From the cell containing the given text, extract its center point as (x, y) coordinate. 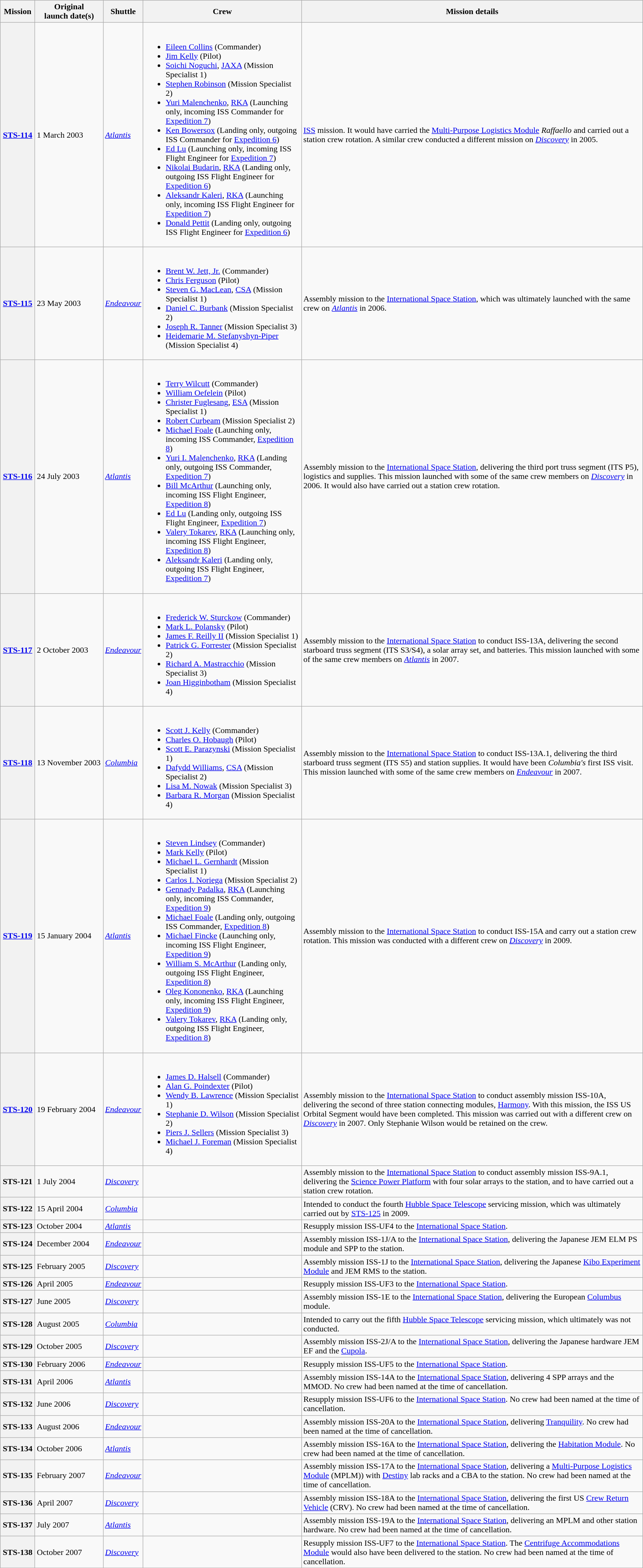
STS-127 (18, 1302)
August 2006 (69, 1426)
STS-129 (18, 1347)
STS-116 (18, 477)
STS-126 (18, 1284)
STS-124 (18, 1244)
STS-135 (18, 1476)
Mission (18, 12)
February 2007 (69, 1476)
Resupply mission ISS-UF6 to the International Space Station. No crew had been named at the time of cancellation. (472, 1404)
19 February 2004 (69, 1109)
STS-120 (18, 1109)
STS-136 (18, 1502)
Resupply mission ISS-UF3 to the International Space Station. (472, 1284)
Assembly mission ISS-1J/A to the International Space Station, delivering the Japanese JEM ELM PS module and SPP to the station. (472, 1244)
15 January 2004 (69, 936)
Shuttle (123, 12)
Assembly mission ISS-16A to the International Space Station, delivering the Habitation Module. No crew had been named at the time of cancellation. (472, 1449)
June 2006 (69, 1404)
STS-130 (18, 1364)
STS-132 (18, 1404)
STS-123 (18, 1226)
June 2005 (69, 1302)
Crew (223, 12)
Assembly mission ISS-2J/A to the International Space Station, delivering the Japanese hardware JEM EF and the Cupola. (472, 1347)
October 2006 (69, 1449)
STS-117 (18, 650)
October 2007 (69, 1552)
STS-128 (18, 1324)
1 March 2003 (69, 135)
STS-119 (18, 936)
STS-137 (18, 1525)
August 2005 (69, 1324)
April 2005 (69, 1284)
April 2007 (69, 1502)
STS-115 (18, 304)
STS-125 (18, 1266)
Resupply mission ISS-UF4 to the International Space Station. (472, 1226)
Assembly mission ISS-1J to the International Space Station, delivering the Japanese Kibo Experiment Module and JEM RMS to the station. (472, 1266)
July 2007 (69, 1525)
23 May 2003 (69, 304)
STS-133 (18, 1426)
October 2005 (69, 1347)
Mission details (472, 12)
December 2004 (69, 1244)
April 2006 (69, 1382)
Assembly mission ISS-1E to the International Space Station, delivering the European Columbus module. (472, 1302)
Assembly mission ISS-20A to the International Space Station, delivering Tranquility. No crew had been named at the time of cancellation. (472, 1426)
STS-121 (18, 1181)
February 2005 (69, 1266)
13 November 2003 (69, 763)
STS-114 (18, 135)
24 July 2003 (69, 477)
STS-118 (18, 763)
February 2006 (69, 1364)
Originallaunch date(s) (69, 12)
STS-122 (18, 1209)
October 2004 (69, 1226)
Intended to conduct the fourth Hubble Space Telescope servicing mission, which was ultimately carried out by STS-125 in 2009. (472, 1209)
1 July 2004 (69, 1181)
Intended to carry out the fifth Hubble Space Telescope servicing mission, which ultimately was not conducted. (472, 1324)
Assembly mission to the International Space Station, which was ultimately launched with the same crew on Atlantis in 2006. (472, 304)
STS-138 (18, 1552)
2 October 2003 (69, 650)
STS-134 (18, 1449)
Resupply mission ISS-UF5 to the International Space Station. (472, 1364)
STS-131 (18, 1382)
15 April 2004 (69, 1209)
